Capture the cell that displays the provided text and extract its (X, Y) central coordinate. 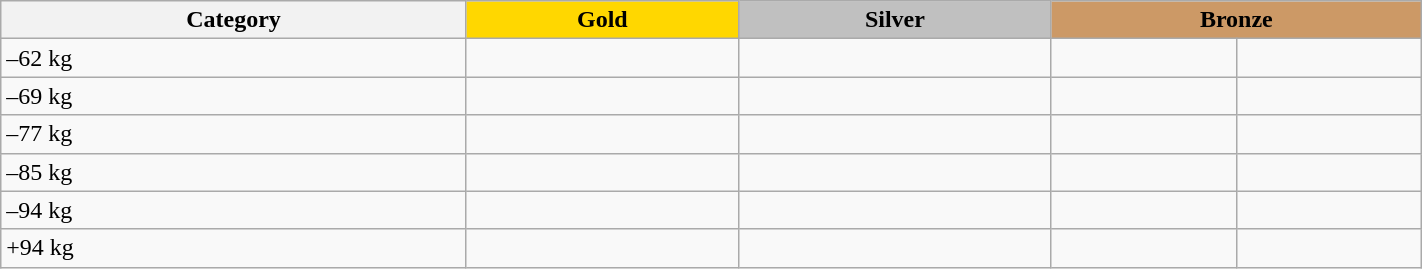
–62 kg (234, 58)
+94 kg (234, 248)
Category (234, 20)
–85 kg (234, 172)
Gold (602, 20)
Bronze (1236, 20)
–69 kg (234, 96)
Silver (894, 20)
–77 kg (234, 134)
–94 kg (234, 210)
